Find where the given text appears and provide that cell's center as (X, Y) coordinate. 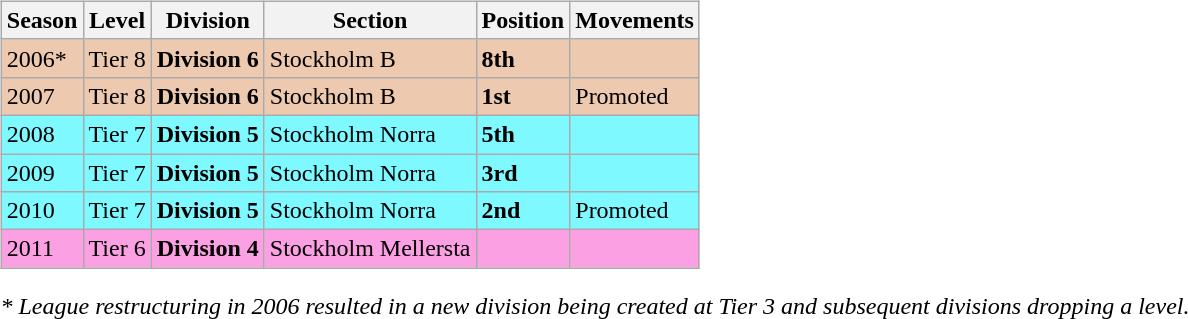
2nd (523, 211)
8th (523, 58)
2009 (42, 173)
2008 (42, 134)
Division (208, 20)
Season (42, 20)
Section (370, 20)
Level (117, 20)
Position (523, 20)
2006* (42, 58)
Movements (635, 20)
5th (523, 134)
3rd (523, 173)
2010 (42, 211)
1st (523, 96)
Stockholm Mellersta (370, 249)
Division 4 (208, 249)
2007 (42, 96)
2011 (42, 249)
Tier 6 (117, 249)
